Locate the cell with the specified text and output its [x, y] center coordinate. 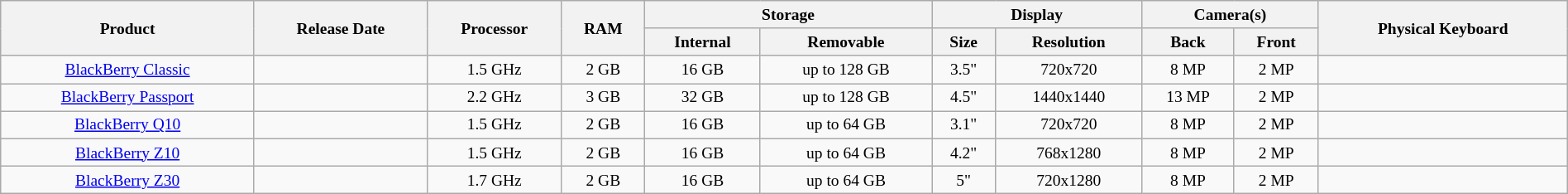
Physical Keyboard [1442, 28]
3 GB [604, 98]
Removable [845, 41]
720x1280 [1068, 179]
BlackBerry Classic [127, 70]
BlackBerry Passport [127, 98]
Back [1188, 41]
Front [1276, 41]
Display [1037, 15]
BlackBerry Z10 [127, 153]
1.7 GHz [494, 179]
4.5" [964, 98]
2.2 GHz [494, 98]
4.2" [964, 153]
Storage [789, 15]
RAM [604, 28]
3.1" [964, 124]
Size [964, 41]
Processor [494, 28]
1440x1440 [1068, 98]
3.5" [964, 70]
Internal [703, 41]
BlackBerry Q10 [127, 124]
Resolution [1068, 41]
13 MP [1188, 98]
Product [127, 28]
Release Date [341, 28]
Camera(s) [1231, 15]
5" [964, 179]
768x1280 [1068, 153]
BlackBerry Z30 [127, 179]
32 GB [703, 98]
